Search for the cell housing the specified text and yield its [x, y] center coordinate. 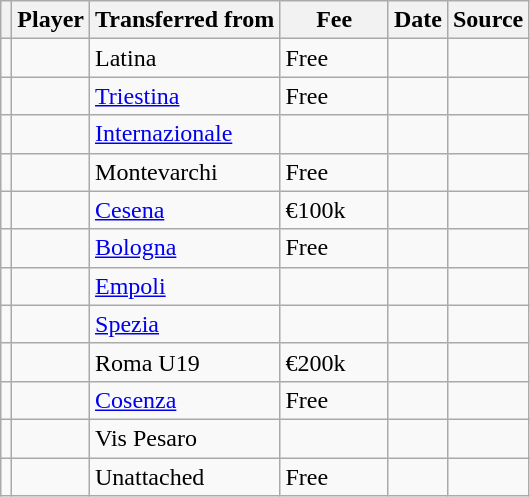
Vis Pesaro [185, 438]
Source [488, 20]
Bologna [185, 248]
Cosenza [185, 400]
Transferred from [185, 20]
Empoli [185, 286]
Cesena [185, 210]
Player [51, 20]
€200k [334, 362]
Fee [334, 20]
Roma U19 [185, 362]
Spezia [185, 324]
Internazionale [185, 134]
Unattached [185, 477]
Latina [185, 58]
Montevarchi [185, 172]
Triestina [185, 96]
Date [418, 20]
€100k [334, 210]
